Pinpoint the cell where the given text exists, returning its [x, y] midpoint coordinate. 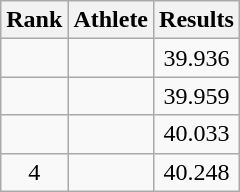
Rank [34, 20]
39.959 [197, 96]
Results [197, 20]
40.248 [197, 172]
40.033 [197, 134]
39.936 [197, 58]
4 [34, 172]
Athlete [111, 20]
